Detect which cell encompasses the target text, then output its (x, y) center coordinate. 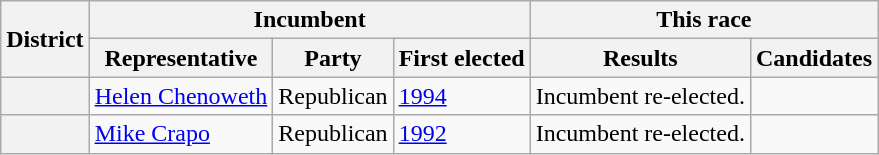
Candidates (814, 58)
District (45, 39)
Incumbent (310, 20)
1992 (462, 134)
Party (333, 58)
Mike Crapo (181, 134)
Results (640, 58)
First elected (462, 58)
Helen Chenoweth (181, 96)
1994 (462, 96)
Representative (181, 58)
This race (704, 20)
